Return the [x, y] coordinate for the center point of the cell that contains the specified text.  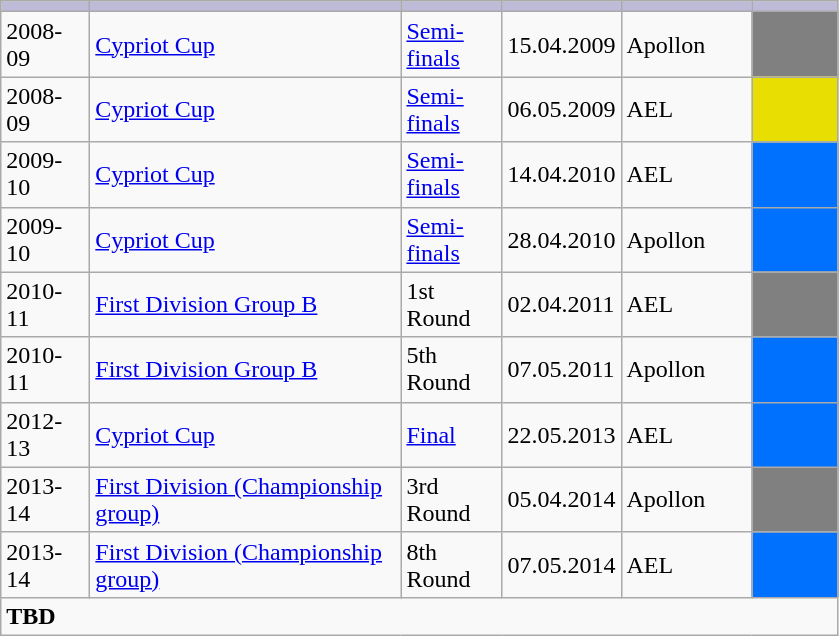
07.05.2011 [562, 370]
15.04.2009 [562, 44]
8th Round [452, 564]
06.05.2009 [562, 110]
05.04.2014 [562, 500]
2012-13 [46, 434]
02.04.2011 [562, 304]
07.05.2014 [562, 564]
14.04.2010 [562, 174]
TBD [420, 616]
22.05.2013 [562, 434]
Final [452, 434]
1st Round [452, 304]
28.04.2010 [562, 240]
5th Round [452, 370]
3rd Round [452, 500]
